For the text-containing cell, return its midpoint in [X, Y] coordinate format. 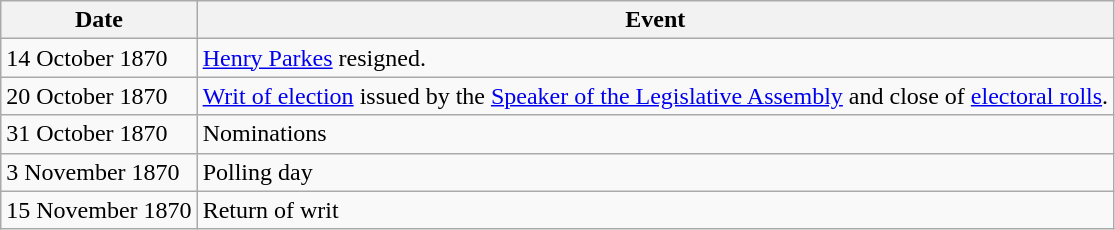
Date [99, 20]
Writ of election issued by the Speaker of the Legislative Assembly and close of electoral rolls. [656, 96]
14 October 1870 [99, 58]
Nominations [656, 134]
3 November 1870 [99, 172]
Event [656, 20]
Return of writ [656, 210]
15 November 1870 [99, 210]
Polling day [656, 172]
31 October 1870 [99, 134]
20 October 1870 [99, 96]
Henry Parkes resigned. [656, 58]
